Return the (X, Y) coordinate for the center point of the cell that contains the specified text.  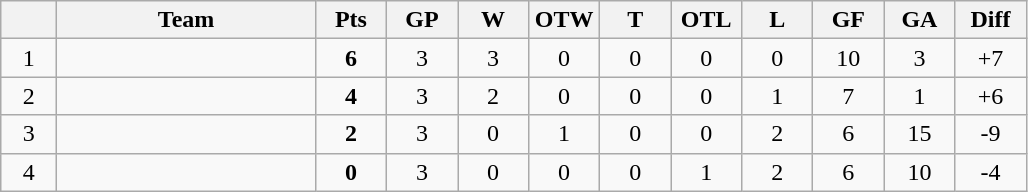
T (636, 20)
W (494, 20)
7 (848, 96)
-4 (990, 172)
15 (920, 134)
GF (848, 20)
OTW (564, 20)
Team (186, 20)
Diff (990, 20)
-9 (990, 134)
L (778, 20)
GP (422, 20)
+6 (990, 96)
+7 (990, 58)
OTL (706, 20)
Pts (350, 20)
GA (920, 20)
